Return [x, y] of the center of cell containing provided text 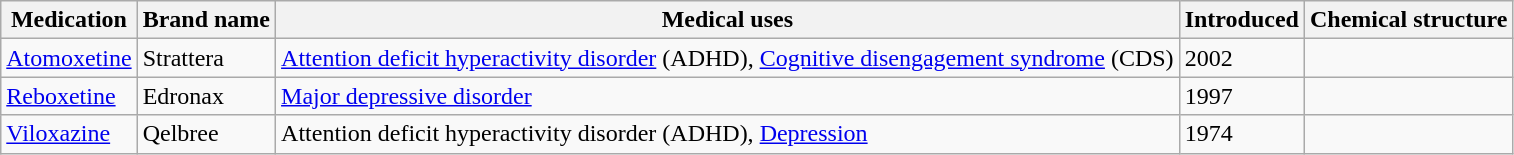
Viloxazine [69, 134]
Attention deficit hyperactivity disorder (ADHD), Depression [728, 134]
Strattera [206, 58]
Introduced [1242, 20]
Medical uses [728, 20]
Attention deficit hyperactivity disorder (ADHD), Cognitive disengagement syndrome (CDS) [728, 58]
2002 [1242, 58]
Atomoxetine [69, 58]
Brand name [206, 20]
Major depressive disorder [728, 96]
Chemical structure [1408, 20]
Edronax [206, 96]
Medication [69, 20]
Qelbree [206, 134]
1997 [1242, 96]
Reboxetine [69, 96]
1974 [1242, 134]
